Scan for the cell matching the given text and deliver its [x, y] coordinate at center. 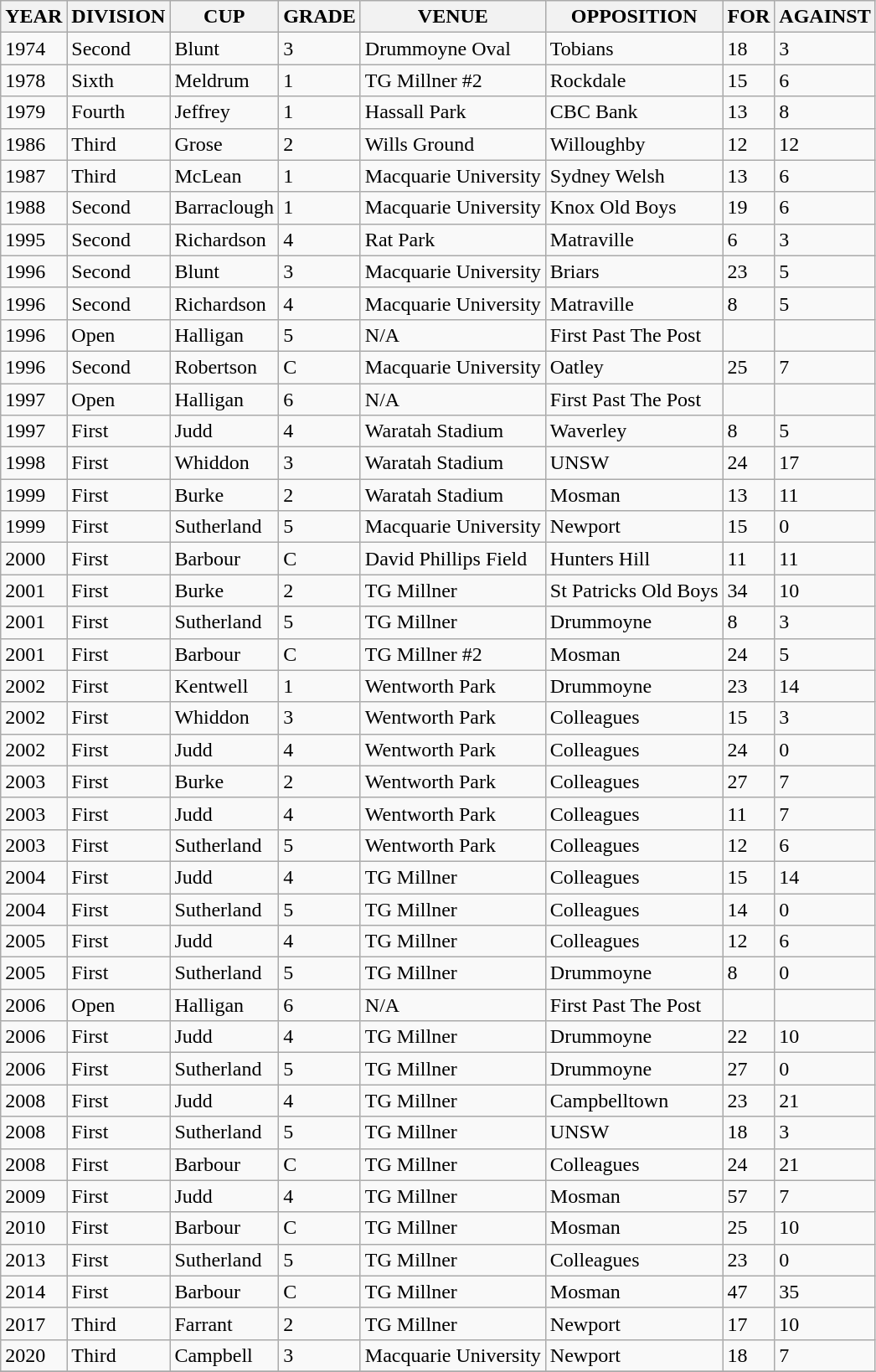
Waverley [634, 431]
Kentwell [224, 686]
19 [749, 208]
34 [749, 591]
1986 [33, 144]
2013 [33, 1260]
35 [825, 1292]
CBC Bank [634, 112]
DIVISION [119, 17]
Tobians [634, 49]
1978 [33, 80]
57 [749, 1196]
Sixth [119, 80]
Barraclough [224, 208]
1987 [33, 176]
22 [749, 1037]
1998 [33, 463]
1979 [33, 112]
2010 [33, 1228]
FOR [749, 17]
CUP [224, 17]
Rockdale [634, 80]
Rat Park [452, 240]
David Phillips Field [452, 559]
2000 [33, 559]
GRADE [320, 17]
Grose [224, 144]
Meldrum [224, 80]
Wills Ground [452, 144]
2009 [33, 1196]
Campbelltown [634, 1101]
AGAINST [825, 17]
St Patricks Old Boys [634, 591]
McLean [224, 176]
Campbell [224, 1355]
Willoughby [634, 144]
Knox Old Boys [634, 208]
Hunters Hill [634, 559]
Robertson [224, 367]
1995 [33, 240]
Drummoyne Oval [452, 49]
Briars [634, 271]
2014 [33, 1292]
1974 [33, 49]
Hassall Park [452, 112]
VENUE [452, 17]
Oatley [634, 367]
47 [749, 1292]
2017 [33, 1323]
OPPOSITION [634, 17]
Sydney Welsh [634, 176]
Jeffrey [224, 112]
2020 [33, 1355]
1988 [33, 208]
Farrant [224, 1323]
YEAR [33, 17]
Fourth [119, 112]
